Determine the [X, Y] coordinate at the center of the cell enclosing the given text.  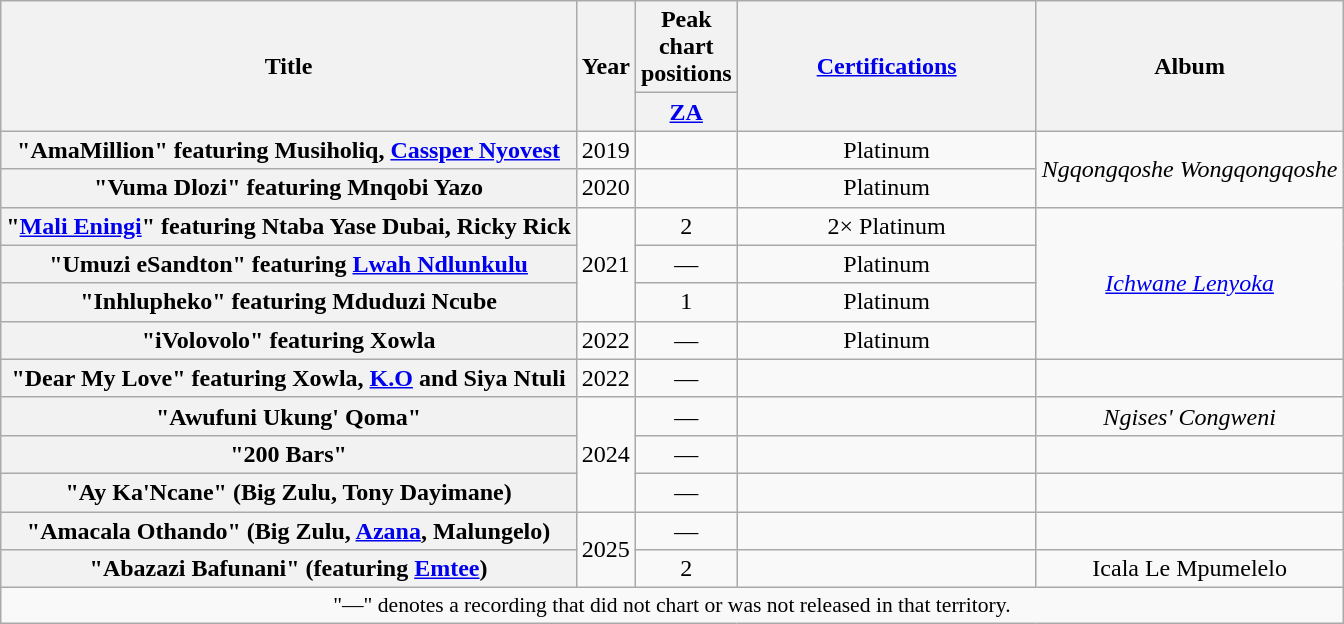
Year [606, 66]
2025 [606, 550]
Ngqongqoshe Wongqongqoshe [1190, 169]
2019 [606, 150]
Album [1190, 66]
Ngises' Congweni [1190, 416]
Title [289, 66]
"AmaMillion" featuring Musiholiq, Cassper Nyovest [289, 150]
"iVolovolo" featuring Xowla [289, 340]
"Amacala Othando" (Big Zulu, Azana, Malungelo) [289, 531]
Certifications [886, 66]
2021 [606, 264]
"Inhlupheko" featuring Mduduzi Ncube [289, 302]
"Umuzi eSandton" featuring Lwah Ndlunkulu [289, 264]
Ichwane Lenyoka [1190, 283]
Icala Le Mpumelelo [1190, 569]
2020 [606, 188]
2024 [606, 454]
"Mali Eningi" featuring Ntaba Yase Dubai, Ricky Rick [289, 226]
ZA [686, 112]
"Abazazi Bafunani" (featuring Emtee) [289, 569]
"Ay Ka'Ncane" (Big Zulu, Tony Dayimane) [289, 492]
"Awufuni Ukung' Qoma" [289, 416]
"Vuma Dlozi" featuring Mnqobi Yazo [289, 188]
2× Platinum [886, 226]
1 [686, 302]
"200 Bars" [289, 454]
"Dear My Love" featuring Xowla, K.O and Siya Ntuli [289, 378]
Peak chart positions [686, 47]
"—" denotes a recording that did not chart or was not released in that territory. [672, 606]
